Return the (x, y) coordinate for the center point of the cell that contains the specified text.  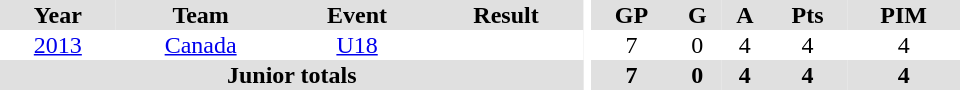
Event (358, 15)
GP (631, 15)
U18 (358, 45)
Year (58, 15)
Result (506, 15)
Junior totals (292, 75)
Canada (201, 45)
PIM (904, 15)
2013 (58, 45)
Team (201, 15)
Pts (808, 15)
G (698, 15)
A (745, 15)
